Find where the given text appears and provide that cell's center as [X, Y] coordinate. 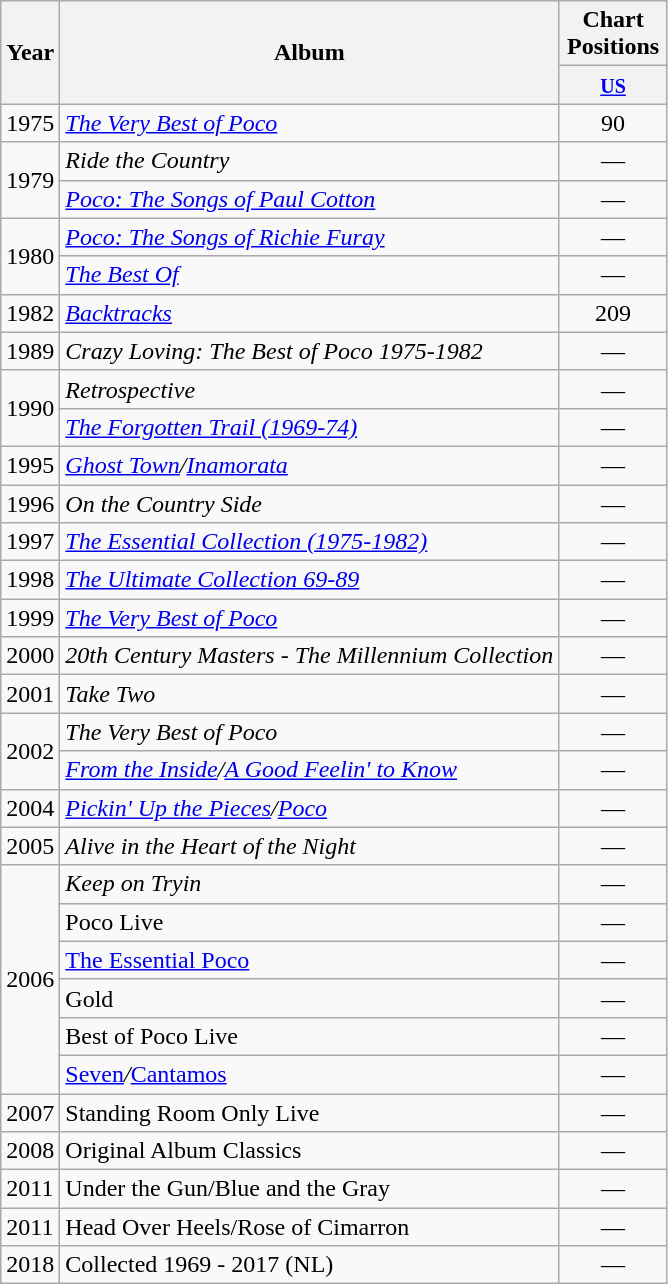
US [614, 85]
The Essential Poco [310, 960]
The Essential Collection (1975-1982) [310, 542]
209 [614, 313]
Chart Positions [614, 34]
Standing Room Only Live [310, 1113]
Poco: The Songs of Paul Cotton [310, 199]
Retrospective [310, 389]
Crazy Loving: The Best of Poco 1975-1982 [310, 351]
Take Two [310, 694]
Alive in the Heart of the Night [310, 846]
2002 [30, 751]
2007 [30, 1113]
On the Country Side [310, 503]
1990 [30, 408]
Ghost Town/Inamorata [310, 465]
2004 [30, 808]
Best of Poco Live [310, 1036]
Head Over Heels/Rose of Cimarron [310, 1227]
From the Inside/A Good Feelin' to Know [310, 770]
Gold [310, 998]
Pickin' Up the Pieces/Poco [310, 808]
2018 [30, 1265]
1980 [30, 256]
1982 [30, 313]
The Forgotten Trail (1969-74) [310, 427]
Poco Live [310, 922]
Backtracks [310, 313]
90 [614, 123]
20th Century Masters - The Millennium Collection [310, 656]
1996 [30, 503]
2001 [30, 694]
Keep on Tryin [310, 884]
2005 [30, 846]
The Best Of [310, 275]
1989 [30, 351]
2008 [30, 1151]
Year [30, 52]
1995 [30, 465]
1999 [30, 618]
1975 [30, 123]
Under the Gun/Blue and the Gray [310, 1189]
1997 [30, 542]
Album [310, 52]
Original Album Classics [310, 1151]
The Ultimate Collection 69-89 [310, 580]
2000 [30, 656]
2006 [30, 979]
1998 [30, 580]
Poco: The Songs of Richie Furay [310, 237]
Ride the Country [310, 161]
Seven/Cantamos [310, 1074]
Collected 1969 - 2017 (NL) [310, 1265]
1979 [30, 180]
